Determine the [X, Y] coordinate at the center of the cell enclosing the given text.  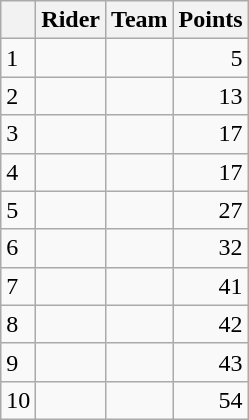
4 [18, 172]
43 [210, 362]
27 [210, 210]
54 [210, 400]
3 [18, 134]
9 [18, 362]
42 [210, 324]
Points [210, 20]
7 [18, 286]
10 [18, 400]
32 [210, 248]
8 [18, 324]
13 [210, 96]
41 [210, 286]
Team [140, 20]
1 [18, 58]
2 [18, 96]
Rider [71, 20]
6 [18, 248]
